Identify which cell holds the provided text, then report its (x, y) central coordinate. 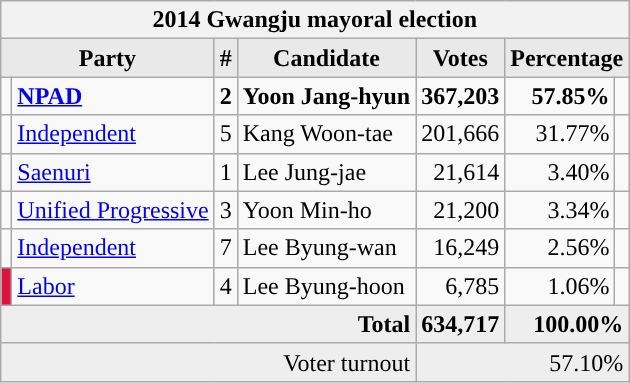
57.85% (560, 96)
Votes (460, 58)
367,203 (460, 96)
21,614 (460, 172)
3.34% (560, 210)
2 (226, 96)
31.77% (560, 134)
1.06% (560, 286)
Candidate (326, 58)
1 (226, 172)
Yoon Jang-hyun (326, 96)
Party (108, 58)
57.10% (522, 362)
Lee Byung-hoon (326, 286)
# (226, 58)
2014 Gwangju mayoral election (315, 20)
Lee Jung-jae (326, 172)
7 (226, 248)
Unified Progressive (113, 210)
3 (226, 210)
Kang Woon-tae (326, 134)
21,200 (460, 210)
4 (226, 286)
Lee Byung-wan (326, 248)
NPAD (113, 96)
Voter turnout (208, 362)
Saenuri (113, 172)
Labor (113, 286)
634,717 (460, 324)
Percentage (567, 58)
6,785 (460, 286)
100.00% (567, 324)
3.40% (560, 172)
Yoon Min-ho (326, 210)
5 (226, 134)
16,249 (460, 248)
201,666 (460, 134)
Total (208, 324)
2.56% (560, 248)
